Locate the cell with the specified text and output its (x, y) center coordinate. 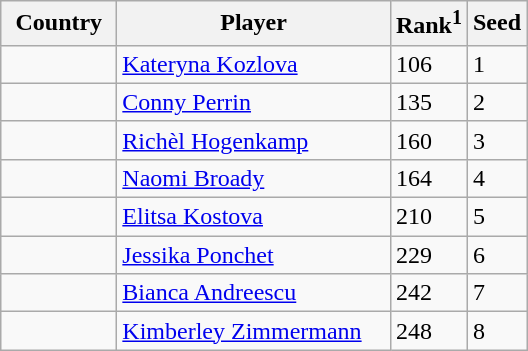
229 (428, 255)
Jessika Ponchet (254, 255)
Elitsa Kostova (254, 217)
4 (496, 178)
7 (496, 293)
164 (428, 178)
2 (496, 102)
248 (428, 331)
3 (496, 140)
Country (59, 24)
Player (254, 24)
Richèl Hogenkamp (254, 140)
Conny Perrin (254, 102)
1 (496, 64)
Kateryna Kozlova (254, 64)
Seed (496, 24)
242 (428, 293)
135 (428, 102)
Naomi Broady (254, 178)
6 (496, 255)
Rank1 (428, 24)
106 (428, 64)
Kimberley Zimmermann (254, 331)
Bianca Andreescu (254, 293)
210 (428, 217)
5 (496, 217)
8 (496, 331)
160 (428, 140)
